Output the (x, y) coordinate of the center of the cell containing the given text.  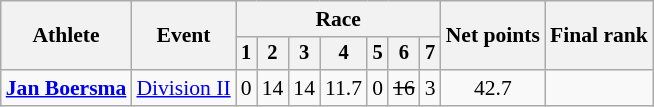
Jan Boersma (66, 88)
Event (183, 36)
1 (246, 54)
16 (404, 88)
6 (404, 54)
Final rank (599, 36)
Division II (183, 88)
Net points (493, 36)
11.7 (344, 88)
4 (344, 54)
Race (338, 19)
42.7 (493, 88)
5 (378, 54)
7 (430, 54)
Athlete (66, 36)
2 (273, 54)
